From the cell containing the given text, extract its center point as (x, y) coordinate. 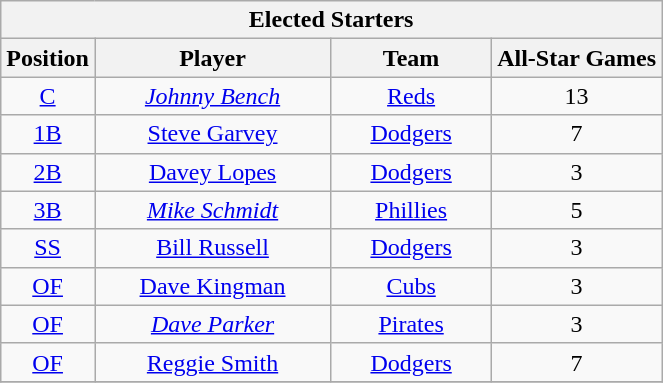
Team (412, 58)
All-Star Games (577, 58)
Reds (412, 96)
Pirates (412, 324)
Steve Garvey (212, 134)
Mike Schmidt (212, 210)
SS (48, 248)
Dave Kingman (212, 286)
Dave Parker (212, 324)
5 (577, 210)
3B (48, 210)
Davey Lopes (212, 172)
2B (48, 172)
Phillies (412, 210)
Elected Starters (332, 20)
C (48, 96)
Position (48, 58)
13 (577, 96)
1B (48, 134)
Reggie Smith (212, 362)
Bill Russell (212, 248)
Johnny Bench (212, 96)
Player (212, 58)
Cubs (412, 286)
